Return the (x, y) coordinate for the center point of the cell that contains the specified text.  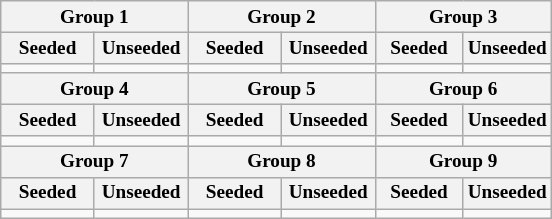
Group 6 (463, 89)
Group 3 (463, 17)
Group 4 (94, 89)
Group 2 (282, 17)
Group 7 (94, 161)
Group 1 (94, 17)
Group 8 (282, 161)
Group 5 (282, 89)
Group 9 (463, 161)
